Determine the (x, y) coordinate at the center of the cell enclosing the given text.  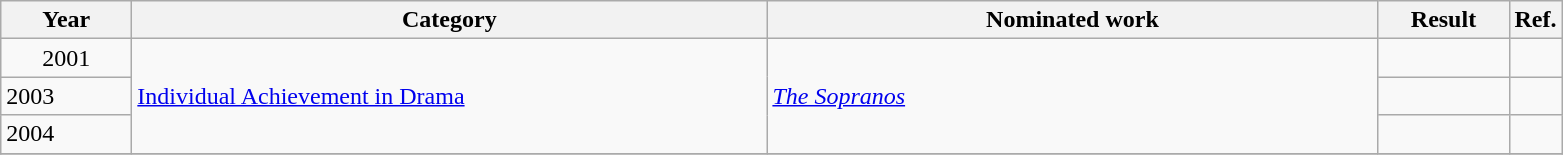
Nominated work (1072, 20)
2003 (66, 96)
2004 (66, 134)
The Sopranos (1072, 96)
2001 (66, 58)
Individual Achievement in Drama (450, 96)
Year (66, 20)
Result (1444, 20)
Category (450, 20)
Ref. (1536, 20)
